Determine the (x, y) coordinate at the center of the cell enclosing the given text.  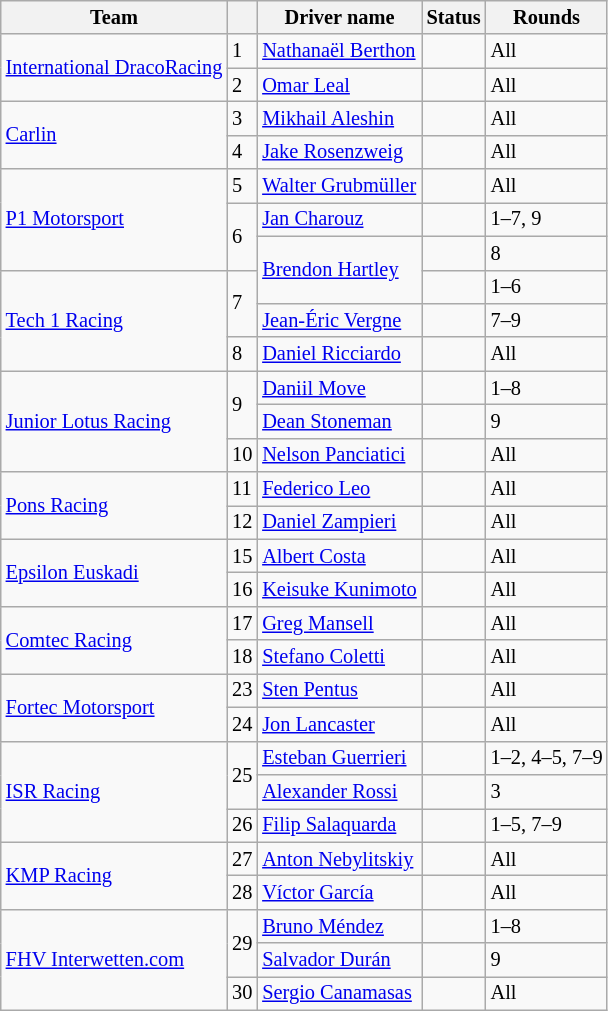
Víctor García (339, 892)
Jon Lancaster (339, 724)
1–2, 4–5, 7–9 (547, 758)
Brendon Hartley (339, 270)
Alexander Rossi (339, 791)
Rounds (547, 17)
Bruno Méndez (339, 926)
23 (242, 690)
Jan Charouz (339, 219)
KMP Racing (114, 876)
1–7, 9 (547, 219)
24 (242, 724)
Daniel Ricciardo (339, 354)
26 (242, 825)
30 (242, 993)
Walter Grubmüller (339, 186)
Carlin (114, 134)
Jake Rosenzweig (339, 152)
Salvador Durán (339, 960)
Omar Leal (339, 85)
Status (454, 17)
Nathanaël Berthon (339, 51)
11 (242, 489)
Federico Leo (339, 489)
Daniil Move (339, 388)
1–5, 7–9 (547, 825)
Fortec Motorsport (114, 706)
29 (242, 942)
7 (242, 304)
18 (242, 657)
Driver name (339, 17)
Sten Pentus (339, 690)
Team (114, 17)
International DracoRacing (114, 68)
Stefano Coletti (339, 657)
Nelson Panciatici (339, 455)
25 (242, 774)
1 (242, 51)
Keisuke Kunimoto (339, 589)
17 (242, 623)
FHV Interwetten.com (114, 960)
28 (242, 892)
P1 Motorsport (114, 220)
ISR Racing (114, 792)
27 (242, 859)
1–6 (547, 287)
Junior Lotus Racing (114, 422)
Epsilon Euskadi (114, 572)
Esteban Guerrieri (339, 758)
Comtec Racing (114, 640)
Tech 1 Racing (114, 320)
Daniel Zampieri (339, 522)
10 (242, 455)
Anton Nebylitskiy (339, 859)
Greg Mansell (339, 623)
Mikhail Aleshin (339, 118)
16 (242, 589)
Jean-Éric Vergne (339, 320)
Filip Salaquarda (339, 825)
Albert Costa (339, 556)
5 (242, 186)
7–9 (547, 320)
4 (242, 152)
15 (242, 556)
2 (242, 85)
12 (242, 522)
Sergio Canamasas (339, 993)
Dean Stoneman (339, 421)
6 (242, 236)
Pons Racing (114, 506)
